Locate the cell with the specified text and output its (X, Y) center coordinate. 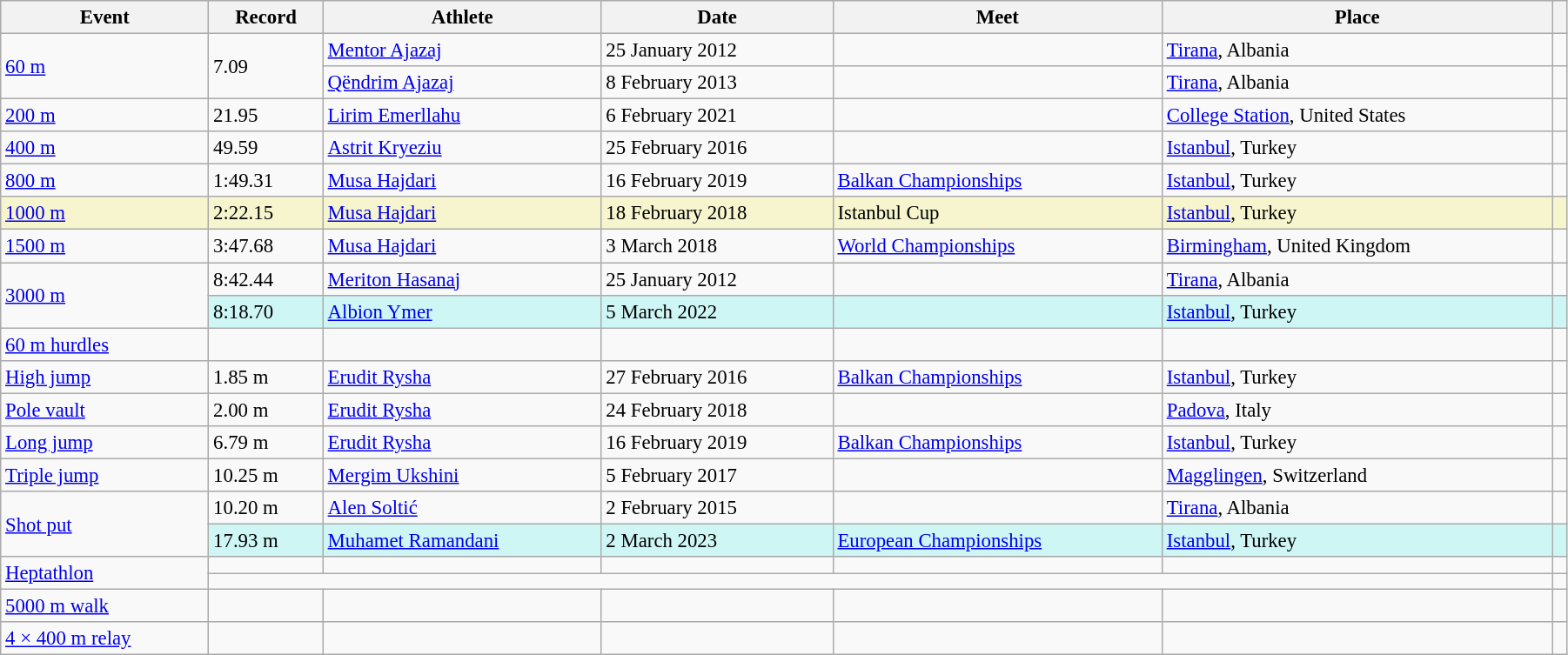
World Championships (997, 246)
6 February 2021 (717, 116)
College Station, United States (1357, 116)
3000 m (104, 296)
8:18.70 (266, 311)
800 m (104, 181)
Magglingen, Switzerland (1357, 475)
6.79 m (266, 443)
Meet (997, 17)
60 m (104, 66)
200 m (104, 116)
2:22.15 (266, 213)
1.85 m (266, 377)
49.59 (266, 148)
Birmingham, United Kingdom (1357, 246)
24 February 2018 (717, 410)
Mentor Ajazaj (462, 50)
European Championships (997, 540)
3:47.68 (266, 246)
7.09 (266, 66)
8:42.44 (266, 279)
Long jump (104, 443)
1000 m (104, 213)
60 m hurdles (104, 344)
Albion Ymer (462, 311)
Record (266, 17)
Qëndrim Ajazaj (462, 83)
Muhamet Ramandani (462, 540)
Meriton Hasanaj (462, 279)
1500 m (104, 246)
2 March 2023 (717, 540)
Heptathlon (104, 573)
10.20 m (266, 508)
1:49.31 (266, 181)
Triple jump (104, 475)
10.25 m (266, 475)
Athlete (462, 17)
25 February 2016 (717, 148)
Event (104, 17)
4 × 400 m relay (104, 638)
Mergim Ukshini (462, 475)
27 February 2016 (717, 377)
Shot put (104, 524)
5 March 2022 (717, 311)
5000 m walk (104, 606)
21.95 (266, 116)
High jump (104, 377)
Pole vault (104, 410)
8 February 2013 (717, 83)
5 February 2017 (717, 475)
Place (1357, 17)
2.00 m (266, 410)
18 February 2018 (717, 213)
Astrit Kryeziu (462, 148)
Alen Soltić (462, 508)
Lirim Emerllahu (462, 116)
3 March 2018 (717, 246)
2 February 2015 (717, 508)
Padova, Italy (1357, 410)
Istanbul Cup (997, 213)
Date (717, 17)
17.93 m (266, 540)
400 m (104, 148)
